Output the [x, y] coordinate of the center of the cell containing the given text.  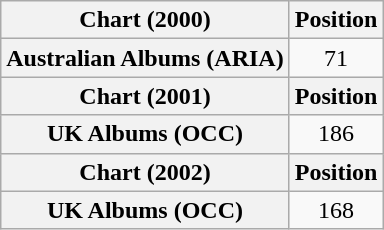
Chart (2002) [145, 172]
Australian Albums (ARIA) [145, 58]
186 [336, 134]
Chart (2000) [145, 20]
71 [336, 58]
Chart (2001) [145, 96]
168 [336, 210]
